Pinpoint the cell where the given text exists, returning its [x, y] midpoint coordinate. 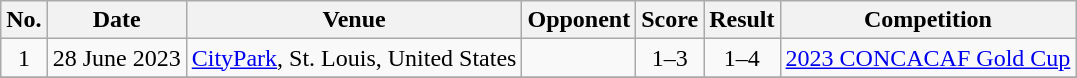
CityPark, St. Louis, United States [354, 58]
28 June 2023 [116, 58]
Date [116, 20]
No. [24, 20]
Opponent [579, 20]
1–4 [742, 58]
1 [24, 58]
1–3 [670, 58]
Venue [354, 20]
2023 CONCACAF Gold Cup [928, 58]
Competition [928, 20]
Score [670, 20]
Result [742, 20]
